Return the [x, y] coordinate for the center point of the cell that contains the specified text.  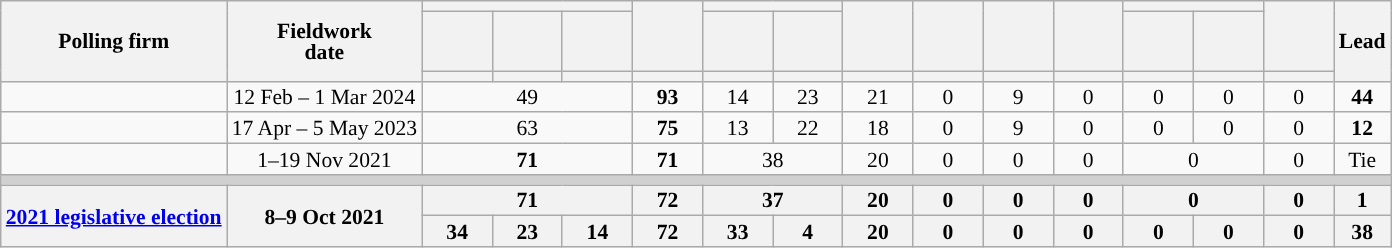
44 [1362, 96]
37 [773, 200]
49 [527, 96]
22 [808, 128]
4 [808, 232]
Lead [1362, 41]
18 [878, 128]
63 [527, 128]
Polling firm [114, 41]
8–9 Oct 2021 [324, 216]
75 [667, 128]
93 [667, 96]
12 Feb – 1 Mar 2024 [324, 96]
12 [1362, 128]
1–19 Nov 2021 [324, 160]
21 [878, 96]
33 [738, 232]
1 [1362, 200]
17 Apr – 5 May 2023 [324, 128]
Tie [1362, 160]
34 [457, 232]
2021 legislative election [114, 216]
Fieldworkdate [324, 41]
13 [738, 128]
